Scan for the cell matching the given text and deliver its [x, y] coordinate at center. 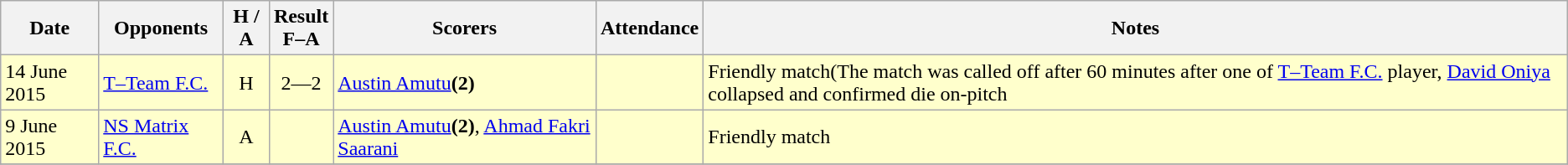
H / A [246, 28]
Notes [1136, 28]
Opponents [161, 28]
Austin Amutu(2) [465, 82]
14 June 2015 [50, 82]
Date [50, 28]
Scorers [465, 28]
ResultF–A [301, 28]
T–Team F.C. [161, 82]
H [246, 82]
Attendance [649, 28]
NS Matrix F.C. [161, 137]
9 June 2015 [50, 137]
Friendly match(The match was called off after 60 minutes after one of T–Team F.C. player, David Oniya collapsed and confirmed die on-pitch [1136, 82]
2—2 [301, 82]
Austin Amutu(2), Ahmad Fakri Saarani [465, 137]
Friendly match [1136, 137]
A [246, 137]
